Extract the [x, y] coordinate from the center of the cell holding the provided text.  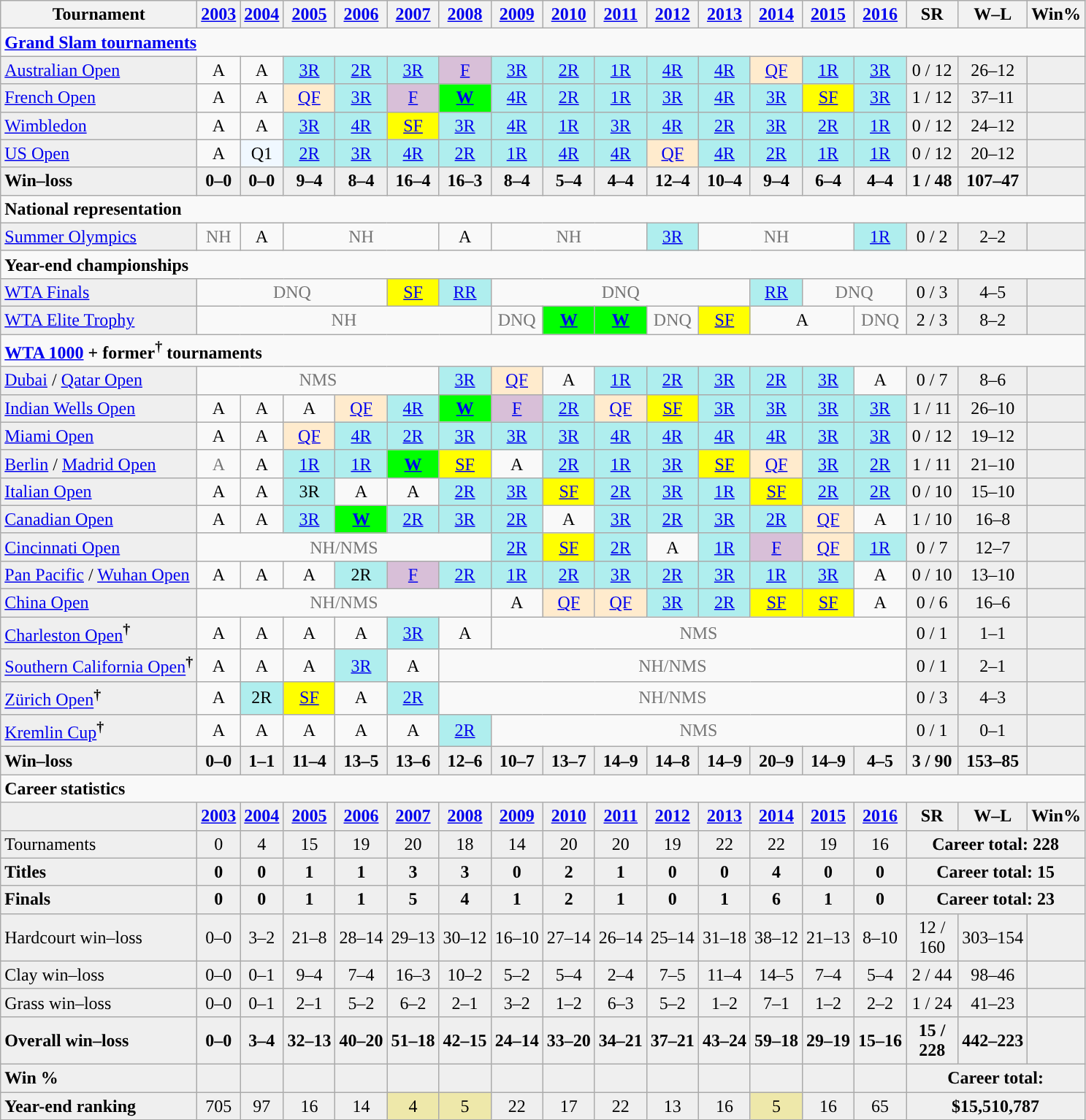
40–20 [361, 1040]
Pan Pacific / Wuhan Open [99, 575]
3–4 [261, 1040]
2–4 [621, 975]
38–12 [776, 937]
303–154 [993, 937]
98–46 [993, 975]
China Open [99, 603]
Southern California Open† [99, 666]
19–12 [993, 436]
4–3 [993, 698]
0 / 2 [932, 237]
31–18 [724, 937]
37–11 [993, 98]
30–12 [464, 937]
13–10 [993, 575]
Wimbledon [99, 126]
26–14 [621, 937]
21–8 [310, 937]
12–6 [464, 761]
29–13 [413, 937]
10–4 [724, 181]
Australian Open [99, 70]
29–19 [828, 1040]
12 / 160 [932, 937]
12–4 [672, 181]
15–16 [881, 1040]
Tournaments [99, 844]
7–5 [672, 975]
14–5 [776, 975]
WTA 1000 + former† tournaments [543, 350]
Tournament [99, 15]
18 [464, 844]
2 / 44 [932, 975]
US Open [99, 153]
59–18 [776, 1040]
21–10 [993, 464]
3 / 90 [932, 761]
43–24 [724, 1040]
Miami Open [99, 436]
14–8 [672, 761]
Finals [99, 900]
1 / 24 [932, 1002]
15–10 [993, 491]
Q1 [261, 153]
WTA Elite Trophy [99, 320]
10–7 [517, 761]
Italian Open [99, 491]
French Open [99, 98]
Canadian Open [99, 519]
12–7 [993, 547]
17 [568, 1106]
16–6 [993, 603]
107–47 [993, 181]
24–14 [517, 1040]
Year-end championships [543, 264]
Win % [99, 1078]
6–2 [413, 1002]
20–12 [993, 153]
Career statistics [543, 789]
37–21 [672, 1040]
Year-end ranking [99, 1106]
0 / 6 [932, 603]
65 [881, 1106]
8–6 [993, 380]
6 [776, 900]
34–21 [621, 1040]
Overall win–loss [99, 1040]
Grand Slam tournaments [543, 42]
7–1 [776, 1002]
16–8 [993, 519]
Berlin / Madrid Open [99, 464]
1 / 12 [932, 98]
Cincinnati Open [99, 547]
42–15 [464, 1040]
2 / 3 [932, 320]
Career total: 23 [996, 900]
6–4 [828, 181]
Dubai / Qatar Open [99, 380]
21–13 [828, 937]
15 / 228 [932, 1040]
26–12 [993, 70]
Career total: [996, 1078]
705 [219, 1106]
Clay win–loss [99, 975]
1 / 10 [932, 519]
8–2 [993, 320]
10–2 [464, 975]
97 [261, 1106]
442–223 [993, 1040]
8–10 [881, 937]
16–4 [413, 181]
6–3 [621, 1002]
13 [672, 1106]
41–23 [993, 1002]
Zürich Open† [99, 698]
51–18 [413, 1040]
33–20 [568, 1040]
Charleston Open† [99, 634]
$15,510,787 [996, 1106]
Indian Wells Open [99, 408]
13–7 [568, 761]
20–9 [776, 761]
Career total: 228 [996, 844]
26–10 [993, 408]
1 / 48 [932, 181]
Summer Olympics [99, 237]
National representation [543, 209]
WTA Finals [99, 292]
32–13 [310, 1040]
28–14 [361, 937]
24–12 [993, 126]
Grass win–loss [99, 1002]
25–14 [672, 937]
Kremlin Cup† [99, 730]
16–10 [517, 937]
15 [310, 844]
13–6 [413, 761]
27–14 [568, 937]
Career total: 15 [996, 872]
13–5 [361, 761]
153–85 [993, 761]
Titles [99, 872]
Hardcourt win–loss [99, 937]
